For the text-containing cell, return its midpoint in (x, y) coordinate format. 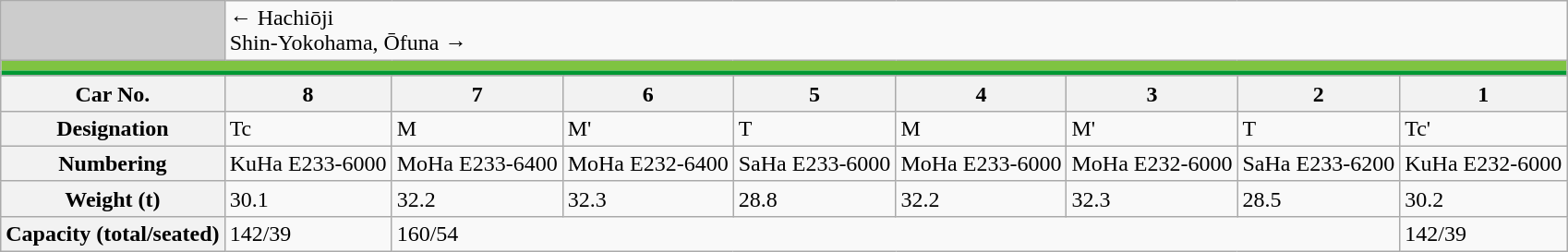
2 (1319, 93)
SaHa E233-6200 (1319, 163)
5 (814, 93)
28.8 (814, 198)
6 (648, 93)
MoHa E233-6000 (981, 163)
30.1 (308, 198)
Car No. (113, 93)
MoHa E232-6400 (648, 163)
SaHa E233-6000 (814, 163)
28.5 (1319, 198)
Designation (113, 128)
← HachiōjiShin-Yokohama, Ōfuna → (896, 31)
1 (1483, 93)
8 (308, 93)
4 (981, 93)
KuHa E233-6000 (308, 163)
Tc' (1483, 128)
KuHa E232-6000 (1483, 163)
30.2 (1483, 198)
3 (1152, 93)
MoHa E232-6000 (1152, 163)
160/54 (896, 234)
7 (476, 93)
Capacity (total/seated) (113, 234)
Tc (308, 128)
Weight (t) (113, 198)
MoHa E233-6400 (476, 163)
Numbering (113, 163)
